Scan for the cell matching the given text and deliver its (x, y) coordinate at center. 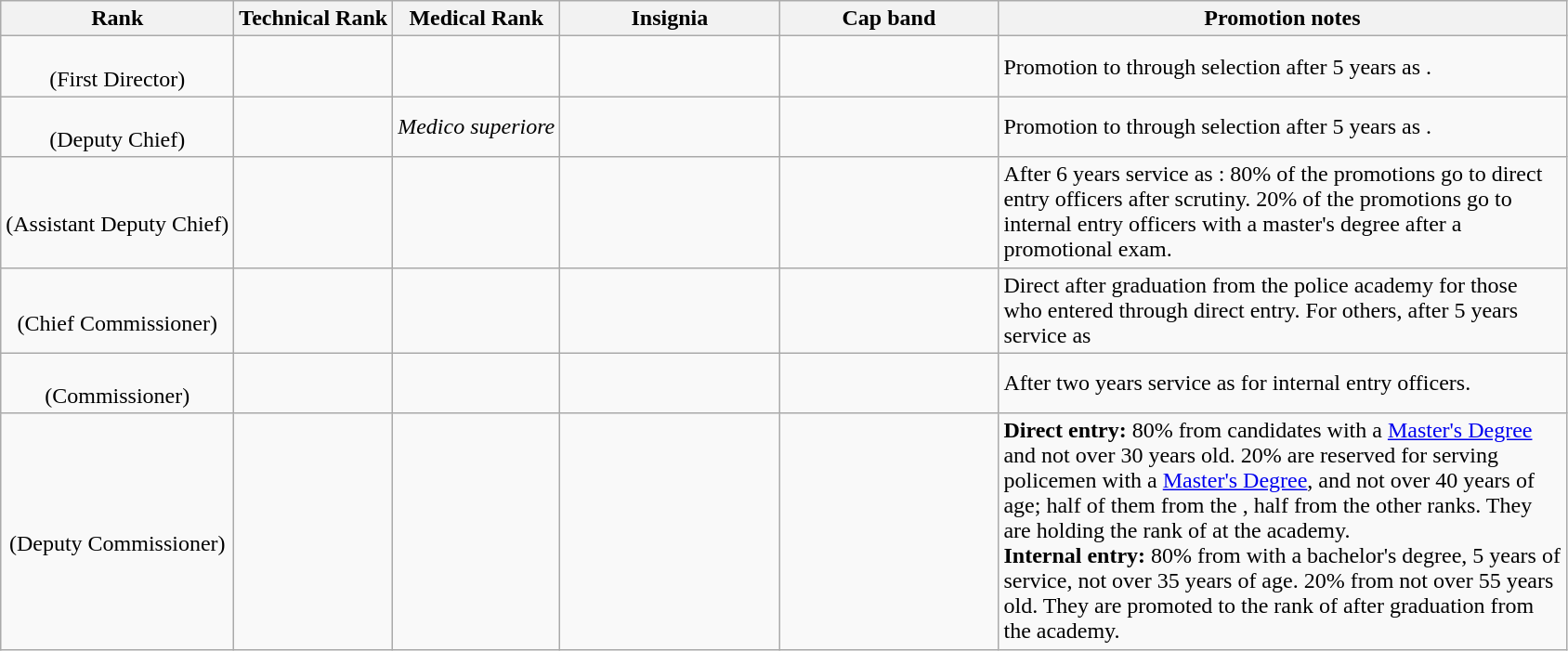
Rank (117, 19)
Cap band (889, 19)
After two years service as for internal entry officers. (1282, 383)
Technical Rank (314, 19)
(Deputy Commissioner) (117, 531)
(Assistant Deputy Chief) (117, 212)
(First Director) (117, 67)
Medical Rank (477, 19)
Promotion notes (1282, 19)
Insignia (670, 19)
Direct after graduation from the police academy for those who entered through direct entry. For others, after 5 years service as (1282, 310)
Medico superiore (477, 126)
(Deputy Chief) (117, 126)
(Chief Commissioner) (117, 310)
(Commissioner) (117, 383)
